Capture the cell that displays the provided text and extract its (x, y) central coordinate. 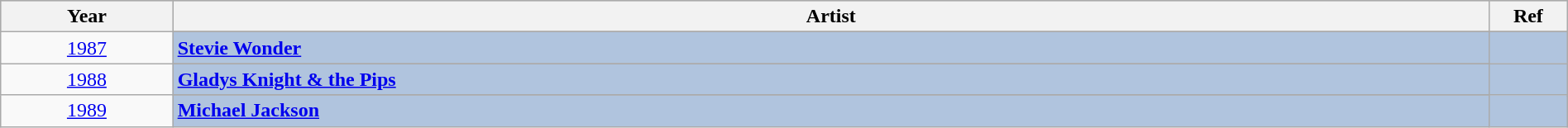
Gladys Knight & the Pips (830, 79)
Year (87, 17)
1988 (87, 79)
Artist (830, 17)
1987 (87, 48)
Michael Jackson (830, 111)
Ref (1528, 17)
Stevie Wonder (830, 48)
1989 (87, 111)
